Identify which cell holds the provided text, then report its (x, y) central coordinate. 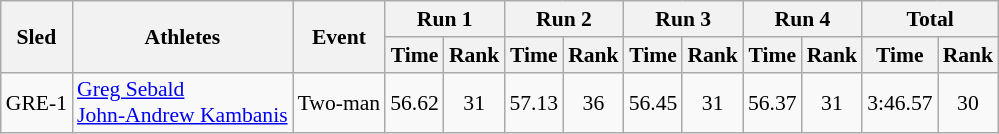
56.37 (772, 102)
Sled (36, 36)
Run 2 (564, 19)
57.13 (534, 102)
GRE-1 (36, 102)
Two-man (340, 102)
Event (340, 36)
Run 4 (802, 19)
56.62 (414, 102)
Run 3 (684, 19)
Total (930, 19)
Greg SebaldJohn-Andrew Kambanis (182, 102)
56.45 (654, 102)
30 (968, 102)
Run 1 (444, 19)
3:46.57 (900, 102)
Athletes (182, 36)
36 (594, 102)
